For the text-containing cell, return its midpoint in [x, y] coordinate format. 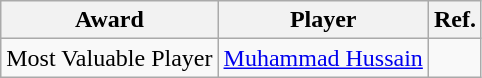
Player [323, 20]
Award [110, 20]
Ref. [454, 20]
Muhammad Hussain [323, 58]
Most Valuable Player [110, 58]
